Output the [X, Y] coordinate of the center of the cell containing the given text.  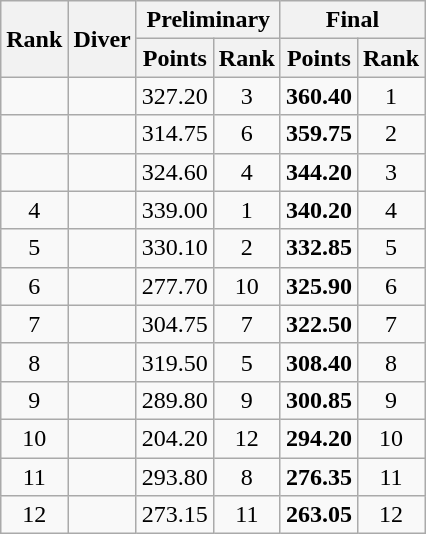
330.10 [174, 248]
339.00 [174, 210]
344.20 [318, 172]
360.40 [318, 96]
340.20 [318, 210]
332.85 [318, 248]
273.15 [174, 515]
294.20 [318, 438]
304.75 [174, 324]
300.85 [318, 400]
322.50 [318, 324]
308.40 [318, 362]
327.20 [174, 96]
276.35 [318, 477]
319.50 [174, 362]
204.20 [174, 438]
324.60 [174, 172]
325.90 [318, 286]
Preliminary [208, 20]
314.75 [174, 134]
Diver [102, 39]
289.80 [174, 400]
Final [352, 20]
263.05 [318, 515]
293.80 [174, 477]
277.70 [174, 286]
359.75 [318, 134]
